Find where the given text appears and provide that cell's center as (X, Y) coordinate. 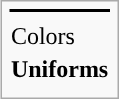
Colors (56, 36)
Uniforms (59, 69)
